Locate the cell with the specified text and output its (X, Y) center coordinate. 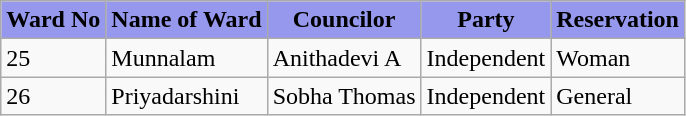
Priyadarshini (186, 96)
Party (486, 20)
General (618, 96)
Reservation (618, 20)
Sobha Thomas (344, 96)
Name of Ward (186, 20)
Woman (618, 58)
Anithadevi A (344, 58)
Ward No (54, 20)
Councilor (344, 20)
26 (54, 96)
Munnalam (186, 58)
25 (54, 58)
